Find where the given text appears and provide that cell's center as (X, Y) coordinate. 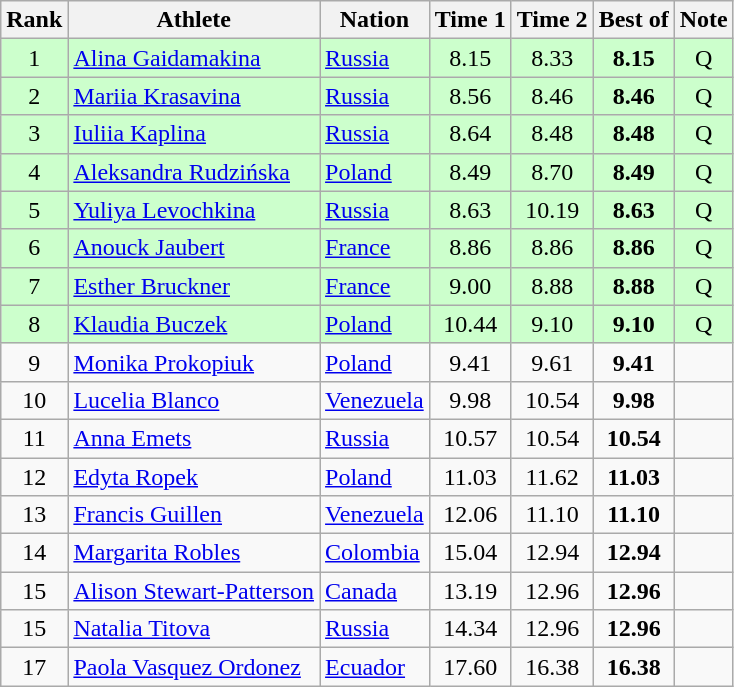
Lucelia Blanco (194, 400)
11 (34, 438)
Monika Prokopiuk (194, 362)
9 (34, 362)
10.57 (470, 438)
Paola Vasquez Ordonez (194, 667)
Iuliia Kaplina (194, 134)
17.60 (470, 667)
Note (704, 20)
Anna Emets (194, 438)
13 (34, 515)
Margarita Robles (194, 553)
Yuliya Levochkina (194, 210)
Time 2 (552, 20)
9.61 (552, 362)
Best of (634, 20)
Nation (375, 20)
Aleksandra Rudzińska (194, 172)
Anouck Jaubert (194, 248)
8.56 (470, 96)
14 (34, 553)
Ecuador (375, 667)
12 (34, 477)
Natalia Titova (194, 629)
10.44 (470, 324)
Rank (34, 20)
1 (34, 58)
Esther Bruckner (194, 286)
Athlete (194, 20)
Time 1 (470, 20)
10 (34, 400)
14.34 (470, 629)
Alina Gaidamakina (194, 58)
8.33 (552, 58)
Mariia Krasavina (194, 96)
Klaudia Buczek (194, 324)
Canada (375, 591)
2 (34, 96)
8 (34, 324)
13.19 (470, 591)
10.19 (552, 210)
9.00 (470, 286)
4 (34, 172)
8.64 (470, 134)
3 (34, 134)
7 (34, 286)
5 (34, 210)
6 (34, 248)
15.04 (470, 553)
8.70 (552, 172)
Colombia (375, 553)
11.62 (552, 477)
Alison Stewart-Patterson (194, 591)
Francis Guillen (194, 515)
17 (34, 667)
12.06 (470, 515)
Edyta Ropek (194, 477)
